Scan for the cell matching the given text and deliver its [X, Y] coordinate at center. 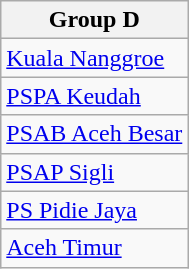
PS Pidie Jaya [94, 210]
Group D [94, 20]
PSAP Sigli [94, 172]
Kuala Nanggroe [94, 58]
PSPA Keudah [94, 96]
PSAB Aceh Besar [94, 134]
Aceh Timur [94, 248]
